Find where the given text appears and provide that cell's center as [x, y] coordinate. 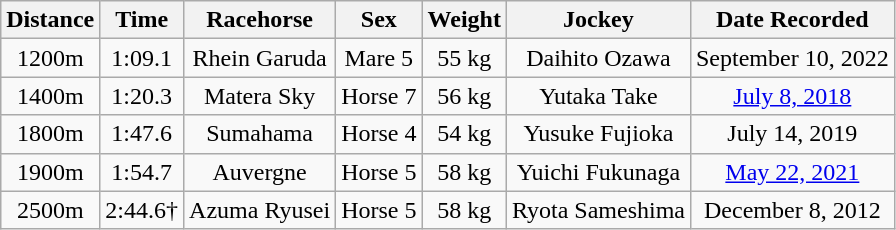
1:54.7 [142, 172]
2500m [50, 210]
1:20.3 [142, 96]
Date Recorded [792, 20]
Daihito Ozawa [598, 58]
54 kg [464, 134]
Weight [464, 20]
Racehorse [260, 20]
Azuma Ryusei [260, 210]
Horse 4 [379, 134]
1:47.6 [142, 134]
1200m [50, 58]
Yusuke Fujioka [598, 134]
Horse 7 [379, 96]
55 kg [464, 58]
Sumahama [260, 134]
Jockey [598, 20]
December 8, 2012 [792, 210]
July 8, 2018 [792, 96]
1900m [50, 172]
Ryota Sameshima [598, 210]
Rhein Garuda [260, 58]
1:09.1 [142, 58]
Auvergne [260, 172]
May 22, 2021 [792, 172]
Sex [379, 20]
Mare 5 [379, 58]
Time [142, 20]
September 10, 2022 [792, 58]
Matera Sky [260, 96]
Yuichi Fukunaga [598, 172]
Yutaka Take [598, 96]
2:44.6† [142, 210]
Distance [50, 20]
56 kg [464, 96]
1400m [50, 96]
July 14, 2019 [792, 134]
1800m [50, 134]
